Scan for the cell matching the given text and deliver its [X, Y] coordinate at center. 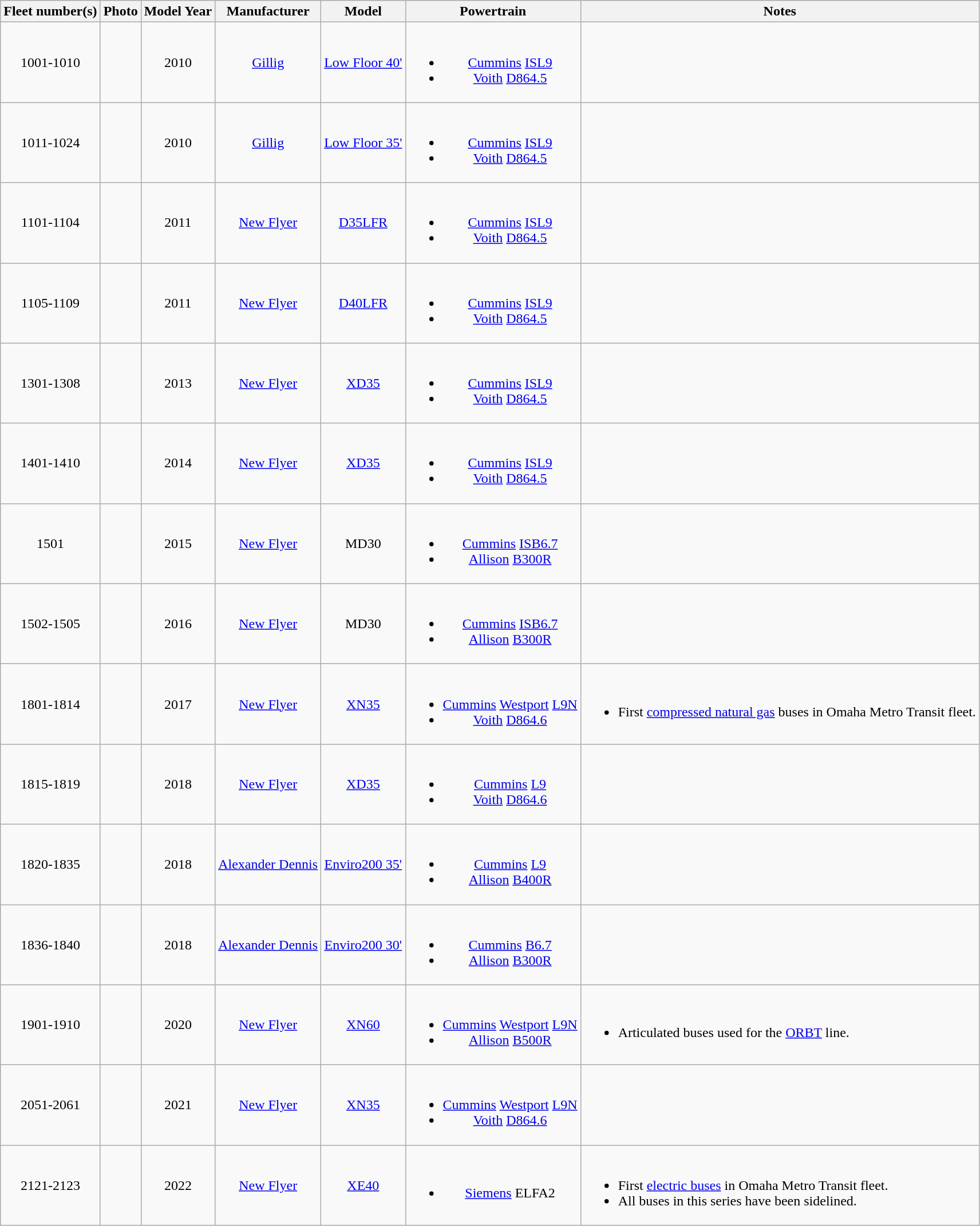
Low Floor 35' [363, 143]
Siemens ELFA2 [493, 1185]
Fleet number(s) [50, 11]
XE40 [363, 1185]
XN60 [363, 1025]
1001-1010 [50, 62]
1301-1308 [50, 383]
1901-1910 [50, 1025]
1815-1819 [50, 784]
2022 [177, 1185]
Cummins Westport L9NAllison B500R [493, 1025]
1502-1505 [50, 624]
Articulated buses used for the ORBT line. [780, 1025]
First electric buses in Omaha Metro Transit fleet.All buses in this series have been sidelined. [780, 1185]
Cummins L9Allison B400R [493, 864]
First compressed natural gas buses in Omaha Metro Transit fleet. [780, 704]
Model Year [177, 11]
2014 [177, 463]
D40LFR [363, 303]
Cummins L9Voith D864.6 [493, 784]
1820-1835 [50, 864]
Photo [120, 11]
2017 [177, 704]
2016 [177, 624]
2013 [177, 383]
2121-2123 [50, 1185]
2021 [177, 1105]
Cummins B6.7Allison B300R [493, 945]
1801-1814 [50, 704]
1101-1104 [50, 223]
1401-1410 [50, 463]
Model [363, 11]
1011-1024 [50, 143]
2051-2061 [50, 1105]
1501 [50, 543]
2015 [177, 543]
Powertrain [493, 11]
2020 [177, 1025]
Notes [780, 11]
1105-1109 [50, 303]
Enviro200 30' [363, 945]
D35LFR [363, 223]
Low Floor 40' [363, 62]
Manufacturer [268, 11]
Enviro200 35' [363, 864]
1836-1840 [50, 945]
